Pinpoint the cell where the given text exists, returning its [X, Y] midpoint coordinate. 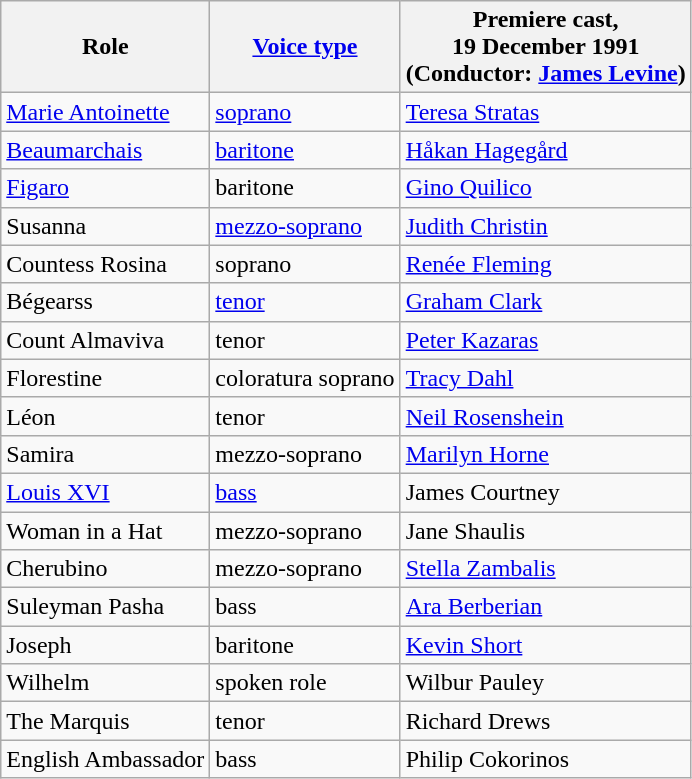
English Ambassador [106, 759]
Jane Shaulis [546, 531]
Marie Antoinette [106, 112]
Wilhelm [106, 683]
Håkan Hagegård [546, 150]
Renée Fleming [546, 264]
Louis XVI [106, 492]
Wilbur Pauley [546, 683]
Marilyn Horne [546, 454]
Bégearss [106, 302]
Florestine [106, 378]
Tracy Dahl [546, 378]
Stella Zambalis [546, 569]
Cherubino [106, 569]
Teresa Stratas [546, 112]
Premiere cast,19 December 1991(Conductor: James Levine) [546, 47]
Richard Drews [546, 721]
Countess Rosina [106, 264]
Susanna [106, 226]
Ara Berberian [546, 607]
Role [106, 47]
Léon [106, 416]
Philip Cokorinos [546, 759]
Suleyman Pasha [106, 607]
Joseph [106, 645]
James Courtney [546, 492]
Gino Quilico [546, 188]
Woman in a Hat [106, 531]
Beaumarchais [106, 150]
Figaro [106, 188]
spoken role [305, 683]
Peter Kazaras [546, 340]
Graham Clark [546, 302]
Kevin Short [546, 645]
Judith Christin [546, 226]
Samira [106, 454]
Voice type [305, 47]
Count Almaviva [106, 340]
coloratura soprano [305, 378]
The Marquis [106, 721]
Neil Rosenshein [546, 416]
